Identify which cell holds the provided text, then report its [x, y] central coordinate. 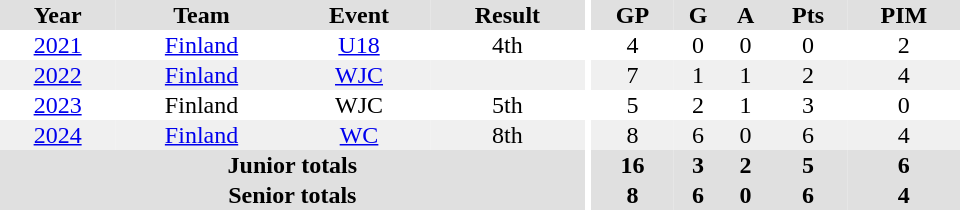
Senior totals [292, 195]
Year [58, 15]
A [746, 15]
WC [359, 135]
Team [202, 15]
8th [507, 135]
2022 [58, 75]
7 [632, 75]
2024 [58, 135]
2021 [58, 45]
4th [507, 45]
G [698, 15]
16 [632, 165]
Pts [808, 15]
PIM [904, 15]
Event [359, 15]
GP [632, 15]
2023 [58, 105]
U18 [359, 45]
Result [507, 15]
Junior totals [292, 165]
5th [507, 105]
